Scan for the cell matching the given text and deliver its [X, Y] coordinate at center. 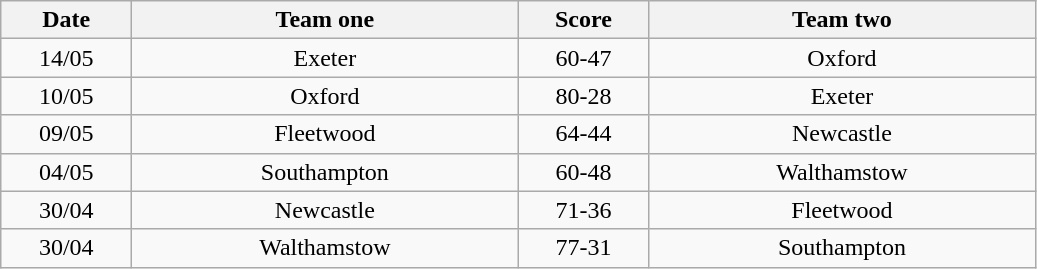
04/05 [66, 172]
09/05 [66, 134]
71-36 [584, 210]
64-44 [584, 134]
Score [584, 20]
14/05 [66, 58]
Team one [325, 20]
60-48 [584, 172]
60-47 [584, 58]
80-28 [584, 96]
77-31 [584, 248]
10/05 [66, 96]
Team two [842, 20]
Date [66, 20]
